Return (x, y) of the center of cell containing provided text 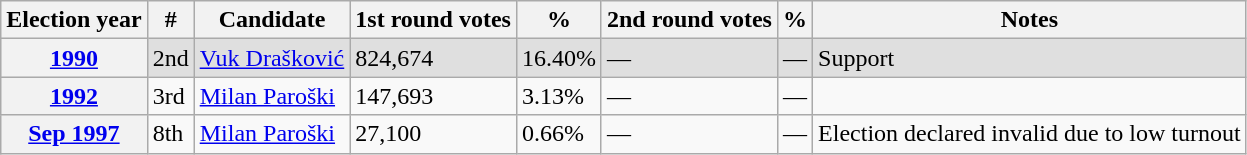
Candidate (272, 20)
824,674 (434, 58)
Election declared invalid due to low turnout (1030, 134)
Support (1030, 58)
3rd (170, 96)
147,693 (434, 96)
# (170, 20)
Notes (1030, 20)
Sep 1997 (74, 134)
16.40% (558, 58)
1st round votes (434, 20)
27,100 (434, 134)
1992 (74, 96)
2nd round votes (689, 20)
0.66% (558, 134)
2nd (170, 58)
Vuk Drašković (272, 58)
Election year (74, 20)
1990 (74, 58)
3.13% (558, 96)
8th (170, 134)
